Return (x, y) of the center of cell containing provided text 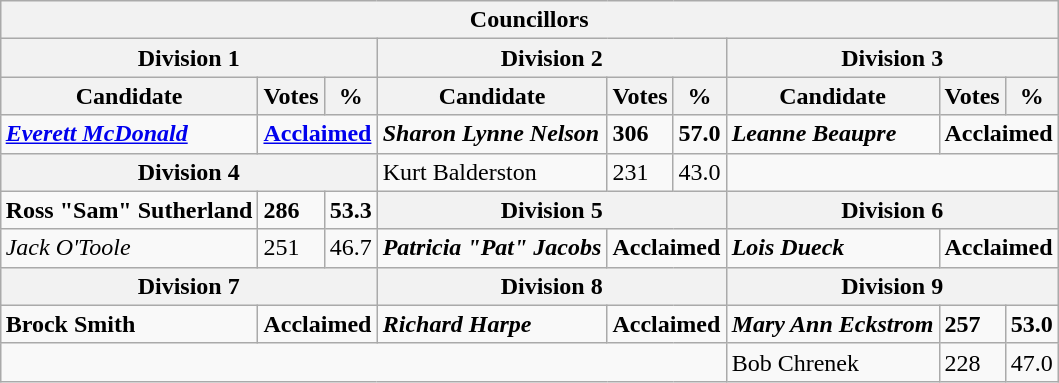
Lois Dueck (832, 248)
Sharon Lynne Nelson (492, 134)
Kurt Balderston (492, 172)
Division 6 (892, 210)
Jack O'Toole (129, 248)
53.0 (1032, 324)
47.0 (1032, 362)
Division 2 (552, 58)
43.0 (700, 172)
Division 3 (892, 58)
Patricia "Pat" Jacobs (492, 248)
46.7 (350, 248)
57.0 (700, 134)
Brock Smith (129, 324)
228 (972, 362)
251 (291, 248)
Division 4 (188, 172)
Division 8 (552, 286)
Ross "Sam" Sutherland (129, 210)
53.3 (350, 210)
Bob Chrenek (832, 362)
Division 7 (188, 286)
Councillors (529, 20)
Division 5 (552, 210)
Division 9 (892, 286)
231 (640, 172)
Everett McDonald (129, 134)
Division 1 (188, 58)
Leanne Beaupre (832, 134)
Richard Harpe (492, 324)
306 (640, 134)
257 (972, 324)
286 (291, 210)
Mary Ann Eckstrom (832, 324)
